Search for the cell housing the specified text and yield its [X, Y] center coordinate. 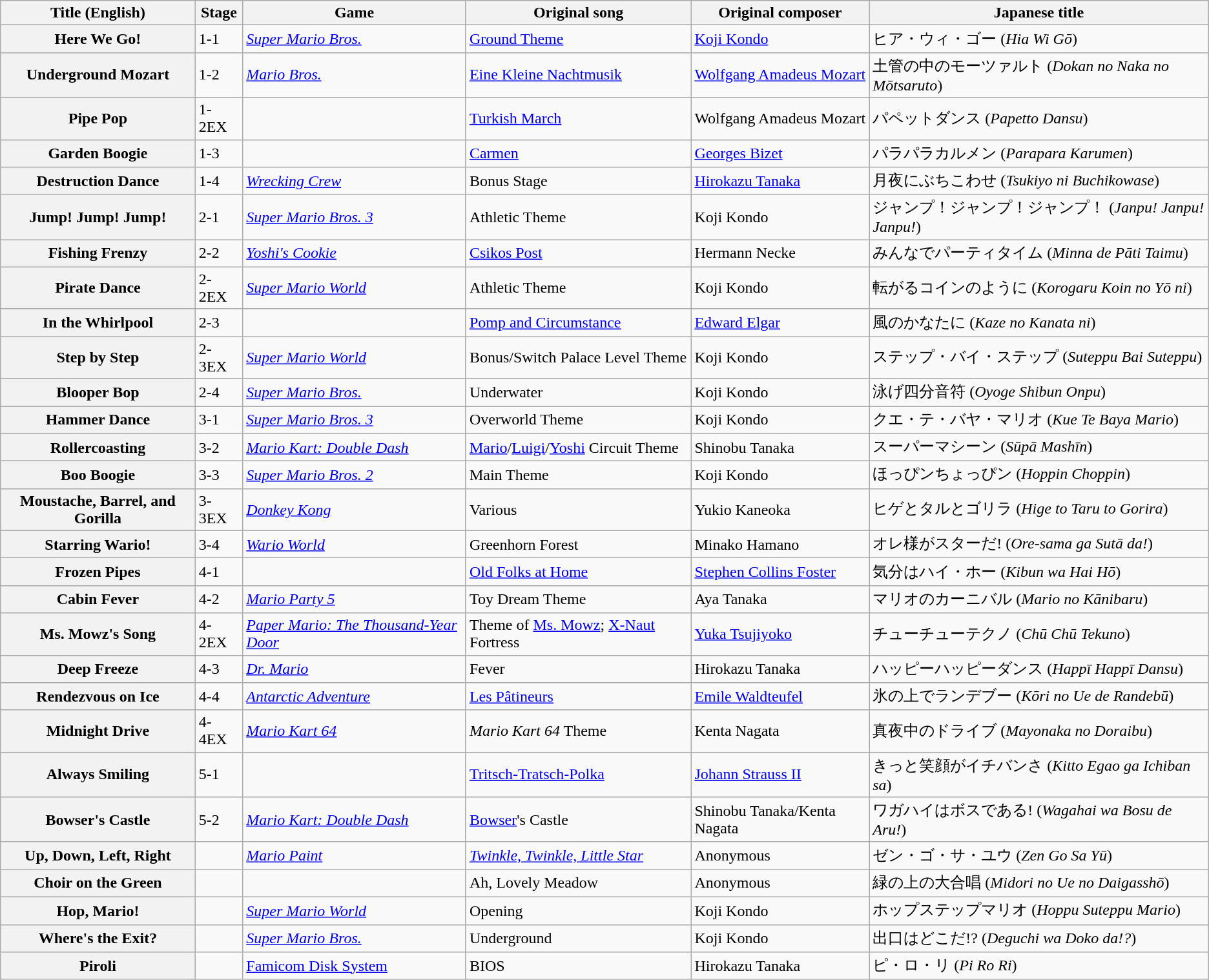
Yuka Tsujiyoko [780, 634]
ホップステップマリオ (Hoppu Suteppu Mario) [1039, 911]
Here We Go! [98, 39]
パラパラカルメン (Parapara Karumen) [1039, 154]
ヒア・ウィ・ゴー (Hia Wi Gō) [1039, 39]
マリオのカーニバル (Mario no Kānibaru) [1039, 599]
Wario World [355, 544]
Blooper Bop [98, 393]
オレ様がスターだ! (Ore-sama ga Sutā da!) [1039, 544]
Famicom Disk System [355, 966]
風のかなたに (Kaze no Kanata ni) [1039, 323]
1-4 [219, 181]
Bonus Stage [578, 181]
出口はどこだ!? (Deguchi wa Doko da!?) [1039, 938]
Turkish March [578, 119]
Csikos Post [578, 253]
Shinobu Tanaka/Kenta Nagata [780, 820]
Overworld Theme [578, 420]
Original song [578, 13]
Mario Party 5 [355, 599]
Paper Mario: The Thousand-Year Door [355, 634]
ピ・ロ・リ (Pi Ro Ri) [1039, 966]
Edward Elgar [780, 323]
3-3 [219, 475]
Piroli [98, 966]
Toy Dream Theme [578, 599]
3-2 [219, 447]
Jump! Jump! Jump! [98, 217]
Aya Tanaka [780, 599]
Pomp and Circumstance [578, 323]
1-3 [219, 154]
ヒゲとタルとゴリラ (Hige to Taru to Gorira) [1039, 509]
5-1 [219, 775]
Moustache, Barrel, and Gorilla [98, 509]
Hermann Necke [780, 253]
Midnight Drive [98, 731]
Opening [578, 911]
Main Theme [578, 475]
Shinobu Tanaka [780, 447]
Mario Kart 64 Theme [578, 731]
4-3 [219, 669]
Destruction Dance [98, 181]
Stage [219, 13]
2-2 [219, 253]
2-2EX [219, 288]
Fishing Frenzy [98, 253]
BIOS [578, 966]
Where's the Exit? [98, 938]
3-4 [219, 544]
Hammer Dance [98, 420]
Donkey Kong [355, 509]
ゼン・ゴ・サ・ユウ (Zen Go Sa Yū) [1039, 855]
Rollercoasting [98, 447]
Emile Waldteufel [780, 696]
Kenta Nagata [780, 731]
ほっぴンちょっぴン (Hoppin Choppin) [1039, 475]
Rendezvous on Ice [98, 696]
Ah, Lovely Meadow [578, 884]
Fever [578, 669]
月夜にぶちこわせ (Tsukiyo ni Buchikowase) [1039, 181]
Greenhorn Forest [578, 544]
Mario Paint [355, 855]
Theme of Ms. Mowz; X-Naut Fortress [578, 634]
Choir on the Green [98, 884]
Japanese title [1039, 13]
Starring Wario! [98, 544]
1-2EX [219, 119]
Deep Freeze [98, 669]
氷の上でランデブー (Kōri no Ue de Randebū) [1039, 696]
気分はハイ・ホー (Kibun wa Hai Hō) [1039, 572]
真夜中のドライブ (Mayonaka no Doraibu) [1039, 731]
2-3EX [219, 358]
Yoshi's Cookie [355, 253]
1-1 [219, 39]
2-1 [219, 217]
ステップ・バイ・ステップ (Suteppu Bai Suteppu) [1039, 358]
Les Pâtineurs [578, 696]
Frozen Pipes [98, 572]
Step by Step [98, 358]
泳げ四分音符 (Oyoge Shibun Onpu) [1039, 393]
Super Mario Bros. 2 [355, 475]
Georges Bizet [780, 154]
2-4 [219, 393]
Stephen Collins Foster [780, 572]
きっと笑顔がイチバンさ (Kitto Egao ga Ichiban sa) [1039, 775]
4-1 [219, 572]
Up, Down, Left, Right [98, 855]
Bonus/Switch Palace Level Theme [578, 358]
転がるコインのように (Korogaru Koin no Yō ni) [1039, 288]
Mario Bros. [355, 75]
スーパーマシーン (Sūpā Mashīn) [1039, 447]
5-2 [219, 820]
Various [578, 509]
ハッピーハッピーダンス (Happī Happī Dansu) [1039, 669]
Antarctic Adventure [355, 696]
ワガハイはボスである! (Wagahai wa Bosu de Aru!) [1039, 820]
4-4 [219, 696]
Ms. Mowz's Song [98, 634]
1-2 [219, 75]
Title (English) [98, 13]
Tritsch-Tratsch-Polka [578, 775]
3-1 [219, 420]
4-4EX [219, 731]
Mario Kart 64 [355, 731]
3-3EX [219, 509]
Hop, Mario! [98, 911]
Johann Strauss II [780, 775]
緑の上の大合唱 (Midori no Ue no Daigasshō) [1039, 884]
みんなでパーティタイム (Minna de Pāti Taimu) [1039, 253]
Game [355, 13]
Old Folks at Home [578, 572]
Minako Hamano [780, 544]
Garden Boogie [98, 154]
クエ・テ・バヤ・マリオ (Kue Te Baya Mario) [1039, 420]
Twinkle, Twinkle, Little Star [578, 855]
In the Whirlpool [98, 323]
ジャンプ！ジャンプ！ジャンプ！ (Janpu! Janpu! Janpu!) [1039, 217]
Dr. Mario [355, 669]
Ground Theme [578, 39]
Yukio Kaneoka [780, 509]
Pirate Dance [98, 288]
Always Smiling [98, 775]
Mario/Luigi/Yoshi Circuit Theme [578, 447]
2-3 [219, 323]
4-2 [219, 599]
Wrecking Crew [355, 181]
Underground Mozart [98, 75]
Underwater [578, 393]
Boo Boogie [98, 475]
4-2EX [219, 634]
Cabin Fever [98, 599]
チューチューテクノ (Chū Chū Tekuno) [1039, 634]
Eine Kleine Nachtmusik [578, 75]
Carmen [578, 154]
Underground [578, 938]
Pipe Pop [98, 119]
パペットダンス (Papetto Dansu) [1039, 119]
土管の中のモーツァルト (Dokan no Naka no Mōtsaruto) [1039, 75]
Original composer [780, 13]
